Capture the cell that displays the provided text and extract its [X, Y] central coordinate. 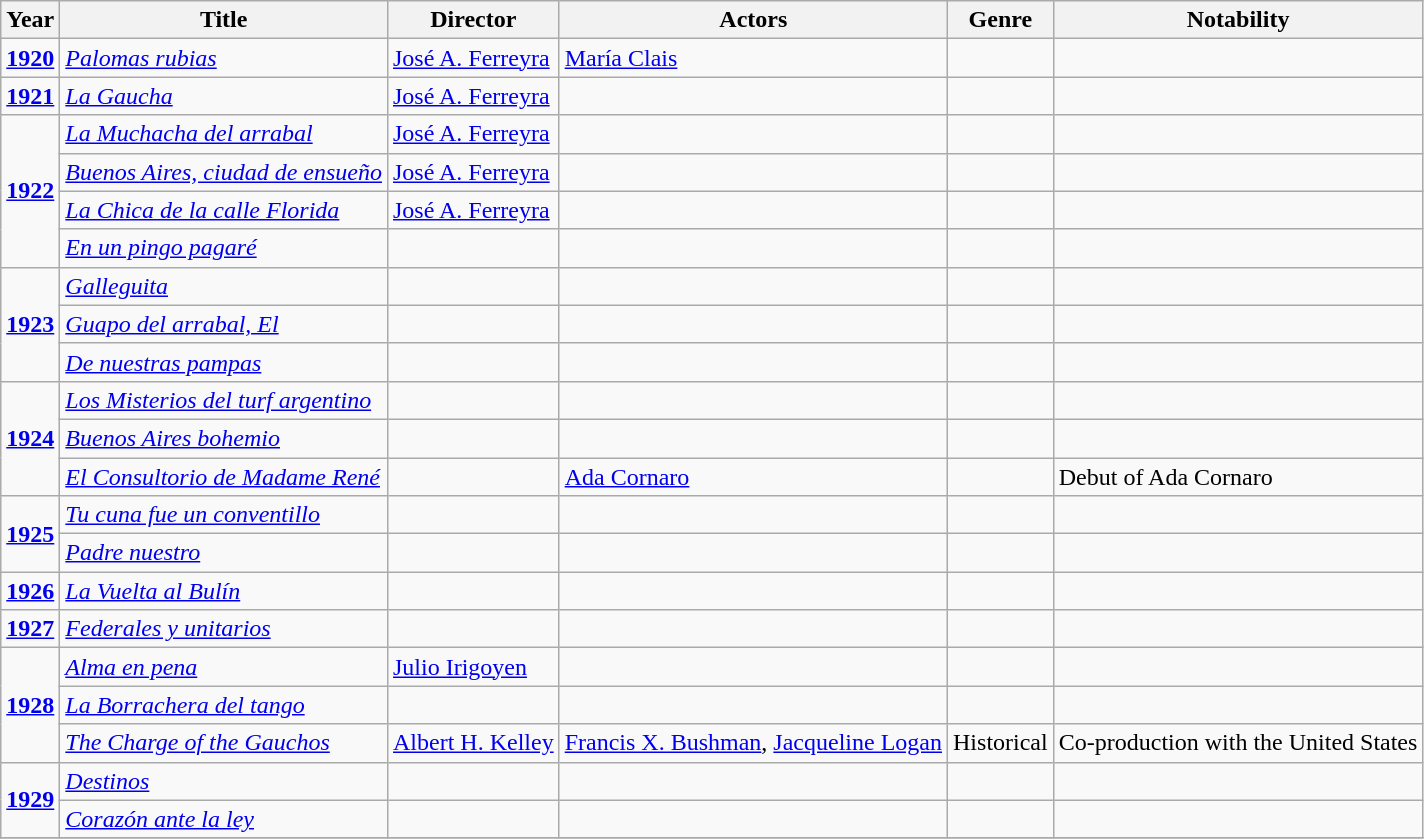
1922 [30, 191]
En un pingo pagaré [224, 248]
Tu cuna fue un conventillo [224, 515]
De nuestras pampas [224, 362]
Genre [1001, 20]
La Muchacha del arrabal [224, 134]
Julio Irigoyen [473, 667]
La Borrachera del tango [224, 705]
Year [30, 20]
María Clais [753, 58]
Director [473, 20]
La Chica de la calle Florida [224, 210]
1923 [30, 324]
Ada Cornaro [753, 477]
Title [224, 20]
1929 [30, 800]
Historical [1001, 743]
Destinos [224, 781]
Actors [753, 20]
Co-production with the United States [1238, 743]
1926 [30, 591]
Guapo del arrabal, El [224, 324]
1920 [30, 58]
Francis X. Bushman, Jacqueline Logan [753, 743]
Albert H. Kelley [473, 743]
Debut of Ada Cornaro [1238, 477]
Buenos Aires bohemio [224, 438]
Corazón ante la ley [224, 819]
1921 [30, 96]
Padre nuestro [224, 553]
1928 [30, 705]
1924 [30, 438]
1927 [30, 629]
La Vuelta al Bulín [224, 591]
Los Misterios del turf argentino [224, 400]
Notability [1238, 20]
Buenos Aires, ciudad de ensueño [224, 172]
El Consultorio de Madame René [224, 477]
Alma en pena [224, 667]
Federales y unitarios [224, 629]
The Charge of the Gauchos [224, 743]
La Gaucha [224, 96]
1925 [30, 534]
Galleguita [224, 286]
Palomas rubias [224, 58]
